For the text-containing cell, return its midpoint in (x, y) coordinate format. 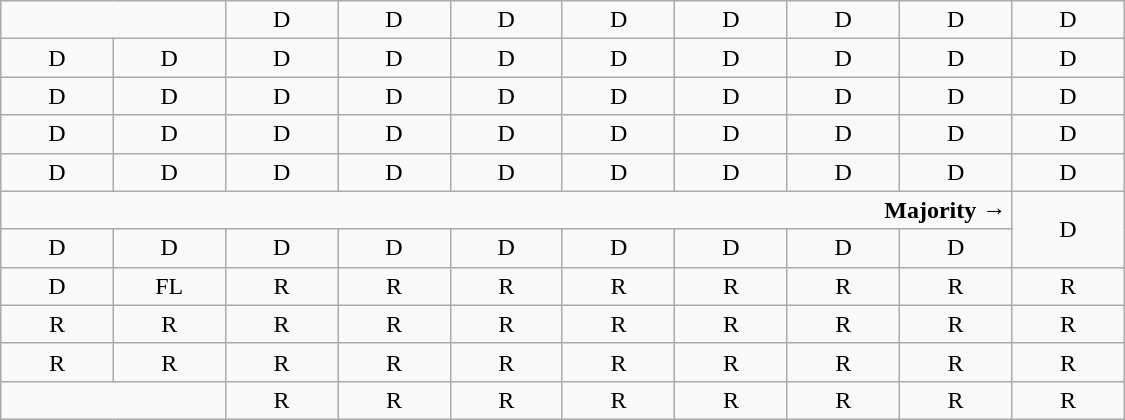
Majority → (506, 210)
FL (169, 286)
